Pinpoint the cell where the given text exists, returning its (X, Y) midpoint coordinate. 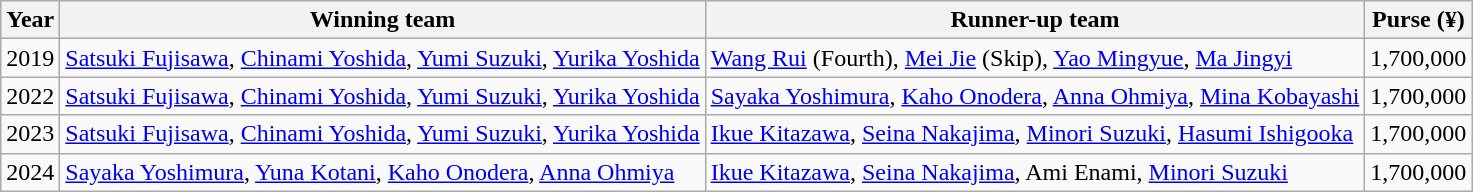
Purse (¥) (1418, 20)
2023 (30, 134)
2022 (30, 96)
2024 (30, 172)
Ikue Kitazawa, Seina Nakajima, Ami Enami, Minori Suzuki (1035, 172)
2019 (30, 58)
Wang Rui (Fourth), Mei Jie (Skip), Yao Mingyue, Ma Jingyi (1035, 58)
Winning team (382, 20)
Sayaka Yoshimura, Kaho Onodera, Anna Ohmiya, Mina Kobayashi (1035, 96)
Year (30, 20)
Ikue Kitazawa, Seina Nakajima, Minori Suzuki, Hasumi Ishigooka (1035, 134)
Sayaka Yoshimura, Yuna Kotani, Kaho Onodera, Anna Ohmiya (382, 172)
Runner-up team (1035, 20)
